For the text-containing cell, return its midpoint in [x, y] coordinate format. 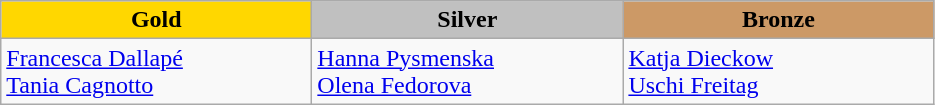
Katja Dieckow Uschi Freitag [778, 72]
Silver [468, 20]
Hanna Pysmenska Olena Fedorova [468, 72]
Bronze [778, 20]
Francesca Dallapé Tania Cagnotto [156, 72]
Gold [156, 20]
